Output the (X, Y) coordinate of the center of the cell containing the given text.  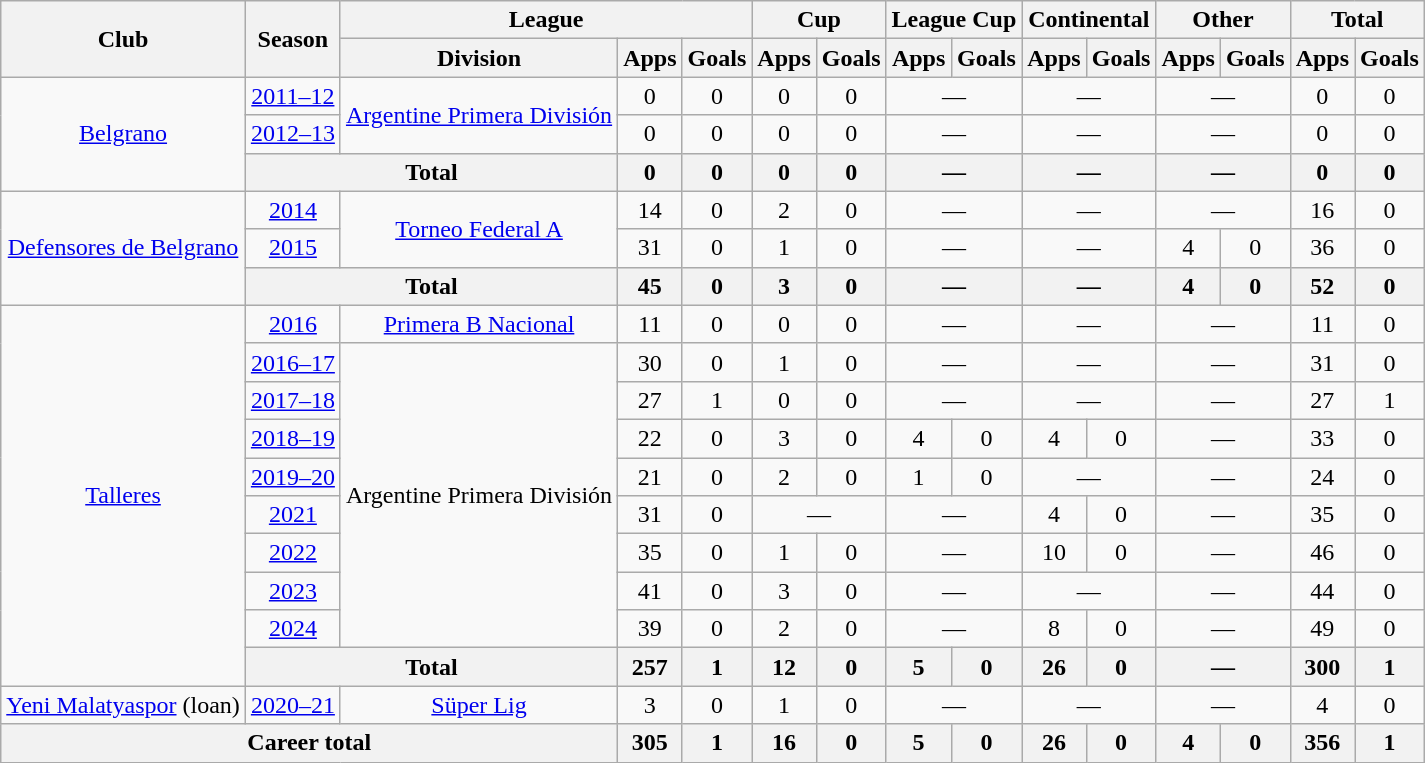
24 (1322, 477)
2016–17 (292, 362)
30 (650, 362)
Season (292, 39)
2021 (292, 515)
46 (1322, 553)
Primera B Nacional (478, 324)
2014 (292, 210)
Torneo Federal A (478, 229)
Defensores de Belgrano (124, 248)
22 (650, 438)
45 (650, 286)
44 (1322, 591)
2020–21 (292, 705)
2017–18 (292, 400)
12 (784, 667)
2022 (292, 553)
257 (650, 667)
52 (1322, 286)
2024 (292, 629)
Cup (819, 20)
League Cup (954, 20)
Yeni Malatyaspor (loan) (124, 705)
2012–13 (292, 134)
2016 (292, 324)
49 (1322, 629)
8 (1054, 629)
2023 (292, 591)
41 (650, 591)
Süper Lig (478, 705)
Other (1223, 20)
39 (650, 629)
14 (650, 210)
Career total (310, 743)
2011–12 (292, 96)
2019–20 (292, 477)
Continental (1089, 20)
League (546, 20)
36 (1322, 248)
Club (124, 39)
305 (650, 743)
33 (1322, 438)
2018–19 (292, 438)
356 (1322, 743)
21 (650, 477)
10 (1054, 553)
2015 (292, 248)
Division (478, 58)
Talleres (124, 496)
Belgrano (124, 134)
300 (1322, 667)
